Find where the given text appears and provide that cell's center as [x, y] coordinate. 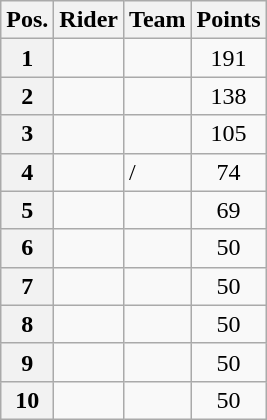
5 [28, 210]
191 [228, 58]
3 [28, 134]
Pos. [28, 20]
1 [28, 58]
2 [28, 96]
6 [28, 248]
9 [28, 362]
/ [158, 172]
74 [228, 172]
69 [228, 210]
105 [228, 134]
138 [228, 96]
Team [158, 20]
8 [28, 324]
10 [28, 400]
Points [228, 20]
7 [28, 286]
4 [28, 172]
Rider [89, 20]
